From the cell containing the given text, extract its center point as [x, y] coordinate. 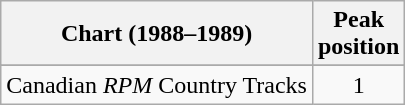
Canadian RPM Country Tracks [157, 85]
Chart (1988–1989) [157, 34]
Peakposition [358, 34]
1 [358, 85]
